Return [X, Y] of the center of cell containing provided text 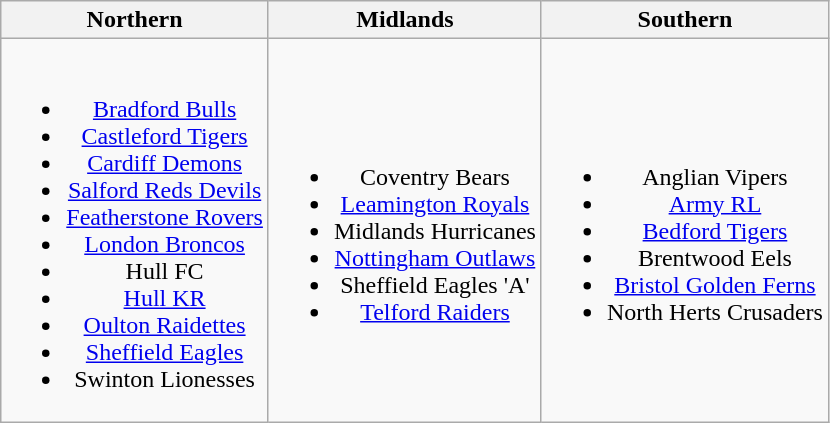
Anglian Vipers Army RL Bedford Tigers Brentwood Eels Bristol Golden Ferns North Herts Crusaders [684, 230]
Northern [135, 20]
Coventry Bears Leamington Royals Midlands Hurricanes Nottingham Outlaws Sheffield Eagles 'A' Telford Raiders [404, 230]
Midlands [404, 20]
Southern [684, 20]
